Output the [X, Y] coordinate of the center of the cell containing the given text.  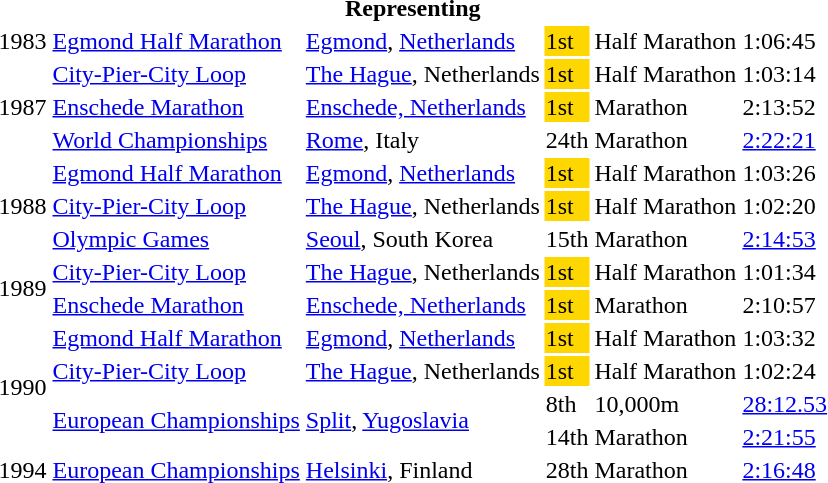
8th [567, 404]
Seoul, South Korea [422, 239]
10,000m [666, 404]
14th [567, 437]
15th [567, 239]
Olympic Games [176, 239]
Split, Yugoslavia [422, 420]
Rome, Italy [422, 140]
24th [567, 140]
World Championships [176, 140]
European Championships [176, 420]
